Pinpoint the cell where the given text exists, returning its [x, y] midpoint coordinate. 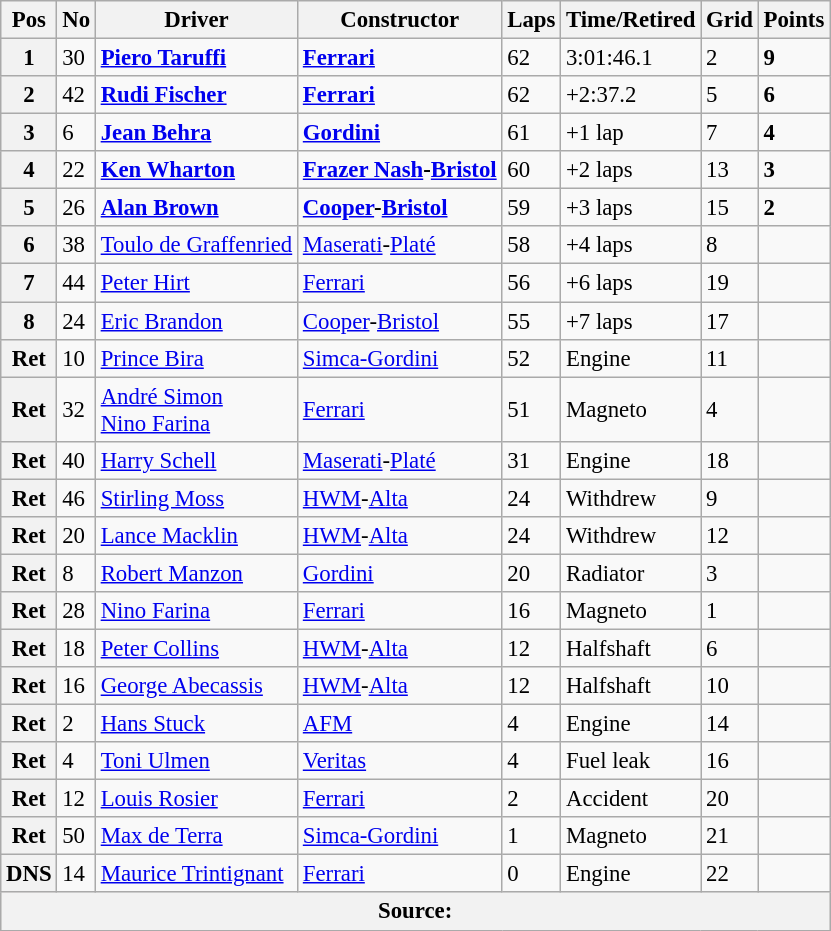
Accident [631, 799]
Lance Macklin [196, 536]
+2 laps [631, 170]
Constructor [400, 20]
21 [730, 836]
Driver [196, 20]
51 [532, 410]
+7 laps [631, 321]
56 [532, 283]
Harry Schell [196, 460]
Toulo de Graffenried [196, 245]
Pos [29, 20]
Peter Collins [196, 648]
Maurice Trintignant [196, 874]
Peter Hirt [196, 283]
Prince Bira [196, 358]
30 [76, 58]
+4 laps [631, 245]
George Abecassis [196, 686]
61 [532, 133]
59 [532, 208]
46 [76, 498]
55 [532, 321]
Alan Brown [196, 208]
32 [76, 410]
Rudi Fischer [196, 95]
Frazer Nash-Bristol [400, 170]
17 [730, 321]
Louis Rosier [196, 799]
3:01:46.1 [631, 58]
Eric Brandon [196, 321]
Source: [416, 912]
19 [730, 283]
Laps [532, 20]
Time/Retired [631, 20]
42 [76, 95]
Piero Taruffi [196, 58]
Jean Behra [196, 133]
+2:37.2 [631, 95]
52 [532, 358]
11 [730, 358]
DNS [29, 874]
50 [76, 836]
28 [76, 611]
André Simon Nino Farina [196, 410]
40 [76, 460]
AFM [400, 724]
+6 laps [631, 283]
13 [730, 170]
Nino Farina [196, 611]
Radiator [631, 573]
Stirling Moss [196, 498]
Toni Ulmen [196, 761]
Fuel leak [631, 761]
Ken Wharton [196, 170]
38 [76, 245]
Robert Manzon [196, 573]
26 [76, 208]
58 [532, 245]
+3 laps [631, 208]
15 [730, 208]
+1 lap [631, 133]
0 [532, 874]
60 [532, 170]
Max de Terra [196, 836]
No [76, 20]
31 [532, 460]
Grid [730, 20]
Points [794, 20]
Hans Stuck [196, 724]
44 [76, 283]
Veritas [400, 761]
